Find where the given text appears and provide that cell's center as (x, y) coordinate. 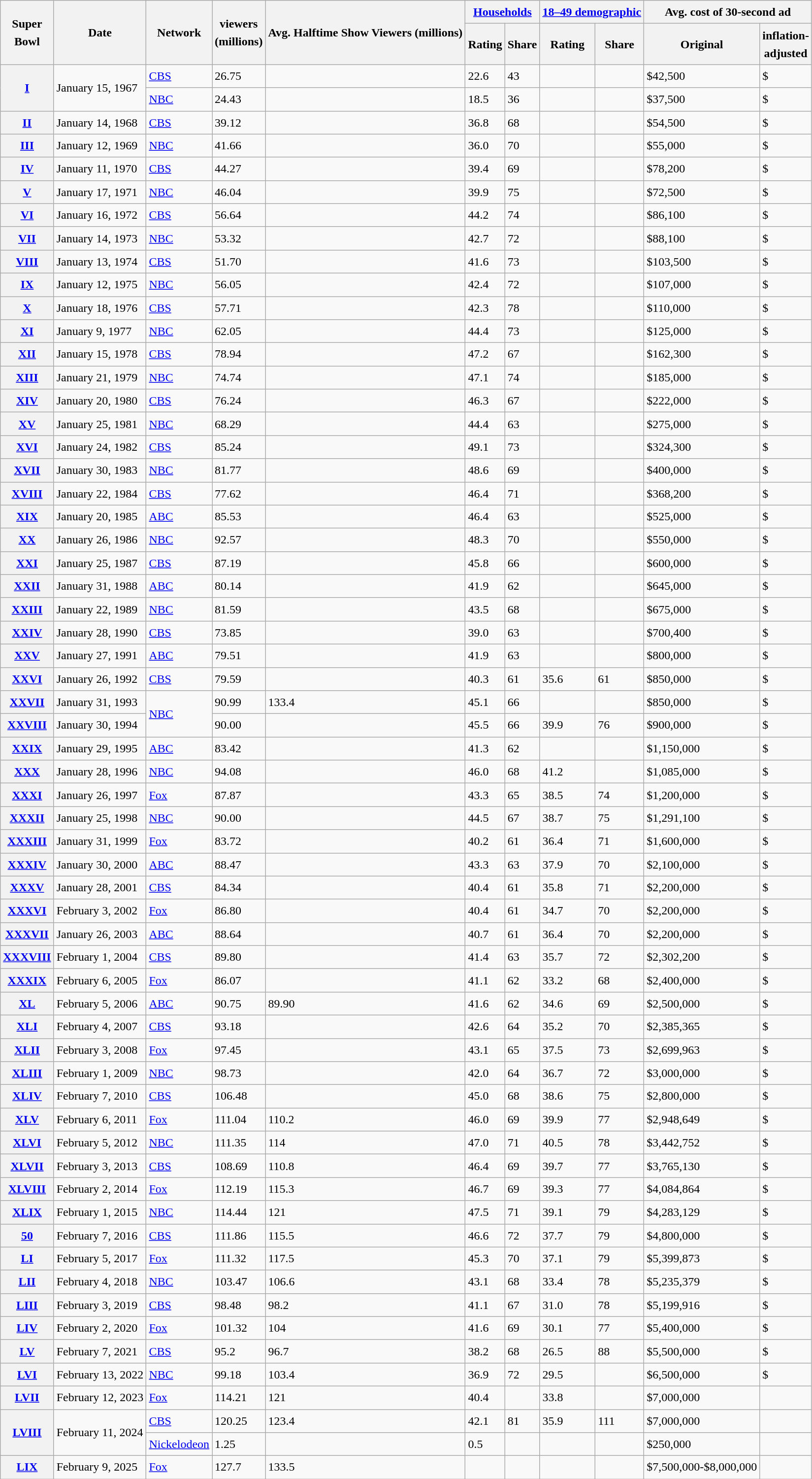
XLIII (27, 1073)
76 (619, 725)
VIII (27, 261)
$103,500 (702, 261)
43 (522, 76)
$2,400,000 (702, 980)
37.9 (567, 864)
XIX (27, 516)
56.64 (239, 215)
47.1 (485, 377)
XIV (27, 401)
26.75 (239, 76)
February 6, 2011 (100, 1119)
XXXIX (27, 980)
35.6 (567, 679)
$55,000 (702, 146)
$125,000 (702, 331)
30.1 (567, 1328)
January 26, 2003 (100, 934)
January 27, 1991 (100, 655)
February 4, 2018 (100, 1282)
$2,385,365 (702, 1027)
44.5 (485, 818)
January 15, 1978 (100, 355)
103.47 (239, 1282)
42.6 (485, 1027)
February 6, 2005 (100, 980)
XXXIII (27, 841)
88 (619, 1351)
February 5, 2012 (100, 1143)
January 28, 2001 (100, 888)
$72,500 (702, 192)
41.4 (485, 957)
51.70 (239, 261)
Households (502, 12)
January 31, 1999 (100, 841)
77.62 (239, 494)
85.53 (239, 516)
January 31, 1988 (100, 586)
I (27, 88)
42.1 (485, 1421)
68.29 (239, 424)
$4,283,129 (702, 1212)
46.3 (485, 401)
94.08 (239, 772)
41.66 (239, 146)
$900,000 (702, 725)
VI (27, 215)
XLVI (27, 1143)
January 24, 1982 (100, 447)
98.48 (239, 1305)
22.6 (485, 76)
IX (27, 285)
101.32 (239, 1328)
LIV (27, 1328)
$222,000 (702, 401)
February 13, 2022 (100, 1375)
$107,000 (702, 285)
February 1, 2004 (100, 957)
XLVII (27, 1166)
99.18 (239, 1375)
January 21, 1979 (100, 377)
January 31, 1993 (100, 703)
53.32 (239, 238)
$2,948,649 (702, 1119)
Date (100, 33)
39.4 (485, 168)
46.7 (485, 1189)
50 (27, 1236)
$2,500,000 (702, 1003)
$1,200,000 (702, 795)
88.47 (239, 864)
111.32 (239, 1258)
35.2 (567, 1027)
35.9 (567, 1421)
February 4, 2007 (100, 1027)
$2,800,000 (702, 1097)
108.69 (239, 1166)
Network (179, 33)
39.0 (485, 633)
XXXVI (27, 910)
XXVIII (27, 725)
40.2 (485, 841)
XXVI (27, 679)
January 20, 1980 (100, 401)
33.8 (567, 1397)
95.2 (239, 1351)
40.3 (485, 679)
117.5 (365, 1258)
$1,600,000 (702, 841)
$110,000 (702, 308)
VII (27, 238)
44.2 (485, 215)
XLI (27, 1027)
January 20, 1985 (100, 516)
36.8 (485, 122)
98.2 (365, 1305)
18–49 demographic (592, 12)
80.14 (239, 586)
$5,399,873 (702, 1258)
45.0 (485, 1097)
86.80 (239, 910)
76.24 (239, 401)
29.5 (567, 1375)
110.8 (365, 1166)
February 2, 2014 (100, 1189)
37.7 (567, 1236)
XXI (27, 563)
XXXII (27, 818)
LV (27, 1351)
36.9 (485, 1375)
January 29, 1995 (100, 749)
XXXVIII (27, 957)
XXIII (27, 609)
73.85 (239, 633)
February 3, 2008 (100, 1050)
January 12, 1975 (100, 285)
115.5 (365, 1236)
47.2 (485, 355)
38.5 (567, 795)
37.1 (567, 1258)
111.04 (239, 1119)
$675,000 (702, 609)
inflation-adjusted (786, 44)
38.7 (567, 818)
III (27, 146)
January 28, 1990 (100, 633)
114 (365, 1143)
89.90 (365, 1003)
37.5 (567, 1050)
$3,000,000 (702, 1073)
46.6 (485, 1236)
45.8 (485, 563)
35.7 (567, 957)
$7,500,000-$8,000,000 (702, 1467)
January 25, 1987 (100, 563)
$368,200 (702, 494)
$600,000 (702, 563)
$275,000 (702, 424)
XVIII (27, 494)
January 22, 1989 (100, 609)
February 1, 2015 (100, 1212)
II (27, 122)
79.59 (239, 679)
39.12 (239, 122)
XXXI (27, 795)
33.4 (567, 1282)
$54,500 (702, 122)
35.8 (567, 888)
Avg. cost of 30-second ad (728, 12)
viewers(millions) (239, 33)
87.87 (239, 795)
January 13, 1974 (100, 261)
42.7 (485, 238)
40.5 (567, 1143)
45.5 (485, 725)
93.18 (239, 1027)
127.7 (239, 1467)
LVII (27, 1397)
XVI (27, 447)
41.2 (567, 772)
XV (27, 424)
83.72 (239, 841)
57.71 (239, 308)
39.3 (567, 1189)
$3,765,130 (702, 1166)
43.5 (485, 609)
123.4 (365, 1421)
106.48 (239, 1097)
47.0 (485, 1143)
$1,085,000 (702, 772)
February 5, 2017 (100, 1258)
36.7 (567, 1073)
111.86 (239, 1236)
31.0 (567, 1305)
$5,500,000 (702, 1351)
110.2 (365, 1119)
XXIX (27, 749)
January 28, 1996 (100, 772)
90.99 (239, 703)
45.1 (485, 703)
February 7, 2021 (100, 1351)
XXVII (27, 703)
39.7 (567, 1166)
XLVIII (27, 1189)
47.5 (485, 1212)
38.6 (567, 1097)
42.3 (485, 308)
LIX (27, 1467)
$185,000 (702, 377)
$4,800,000 (702, 1236)
LVI (27, 1375)
XIII (27, 377)
XXXIV (27, 864)
XXII (27, 586)
18.5 (485, 100)
$78,200 (702, 168)
$162,300 (702, 355)
1.25 (239, 1445)
$700,400 (702, 633)
84.34 (239, 888)
89.80 (239, 957)
Avg. Halftime Show Viewers (millions) (365, 33)
45.3 (485, 1258)
133.5 (365, 1467)
$400,000 (702, 470)
36.0 (485, 146)
LII (27, 1282)
January 18, 1976 (100, 308)
V (27, 192)
112.19 (239, 1189)
$86,100 (702, 215)
36 (522, 100)
February 9, 2025 (100, 1467)
111 (619, 1421)
January 26, 1997 (100, 795)
92.57 (239, 540)
56.05 (239, 285)
133.4 (365, 703)
January 30, 1994 (100, 725)
111.35 (239, 1143)
February 1, 2009 (100, 1073)
X (27, 308)
February 3, 2019 (100, 1305)
January 25, 1981 (100, 424)
$324,300 (702, 447)
78.94 (239, 355)
XX (27, 540)
February 2, 2020 (100, 1328)
January 11, 1970 (100, 168)
$3,442,752 (702, 1143)
XLV (27, 1119)
XXXV (27, 888)
$525,000 (702, 516)
$1,291,100 (702, 818)
87.19 (239, 563)
48.3 (485, 540)
81 (522, 1421)
103.4 (365, 1375)
January 15, 1967 (100, 88)
January 12, 1969 (100, 146)
$6,500,000 (702, 1375)
114.44 (239, 1212)
38.2 (485, 1351)
86.07 (239, 980)
XXIV (27, 633)
39.1 (567, 1212)
January 14, 1968 (100, 122)
IV (27, 168)
$5,235,379 (702, 1282)
January 26, 1986 (100, 540)
83.42 (239, 749)
0.5 (485, 1445)
$2,100,000 (702, 864)
$4,084,864 (702, 1189)
85.24 (239, 447)
February 12, 2023 (100, 1397)
44.27 (239, 168)
February 7, 2016 (100, 1236)
January 14, 1973 (100, 238)
62.05 (239, 331)
$645,000 (702, 586)
January 30, 1983 (100, 470)
$800,000 (702, 655)
$5,400,000 (702, 1328)
February 3, 2002 (100, 910)
January 25, 1998 (100, 818)
February 5, 2006 (100, 1003)
33.2 (567, 980)
120.25 (239, 1421)
46.04 (239, 192)
Nickelodeon (179, 1445)
115.3 (365, 1189)
February 7, 2010 (100, 1097)
97.45 (239, 1050)
74.74 (239, 377)
January 22, 1984 (100, 494)
January 16, 1972 (100, 215)
$42,500 (702, 76)
$2,302,200 (702, 957)
26.5 (567, 1351)
81.77 (239, 470)
$1,150,000 (702, 749)
Original (702, 44)
XLII (27, 1050)
41.3 (485, 749)
January 9, 1977 (100, 331)
34.7 (567, 910)
34.6 (567, 1003)
48.6 (485, 470)
$250,000 (702, 1445)
$5,199,916 (702, 1305)
LVIII (27, 1432)
$37,500 (702, 100)
XII (27, 355)
XXV (27, 655)
$88,100 (702, 238)
24.43 (239, 100)
SuperBowl (27, 33)
February 3, 2013 (100, 1166)
81.59 (239, 609)
42.4 (485, 285)
January 30, 2000 (100, 864)
88.64 (239, 934)
XVII (27, 470)
January 26, 1992 (100, 679)
LI (27, 1258)
98.73 (239, 1073)
106.6 (365, 1282)
90.75 (239, 1003)
42.0 (485, 1073)
114.21 (239, 1397)
XXXVII (27, 934)
XLIV (27, 1097)
79.51 (239, 655)
LIII (27, 1305)
104 (365, 1328)
96.7 (365, 1351)
XLIX (27, 1212)
XL (27, 1003)
February 11, 2024 (100, 1432)
January 17, 1971 (100, 192)
$550,000 (702, 540)
XI (27, 331)
$2,699,963 (702, 1050)
49.1 (485, 447)
XXX (27, 772)
40.7 (485, 934)
